Determine the [X, Y] coordinate at the center of the cell enclosing the given text.  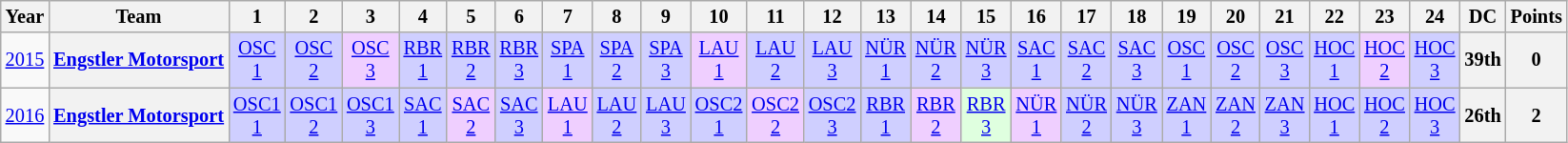
Year [25, 16]
17 [1086, 16]
1 [257, 16]
0 [1537, 60]
7 [568, 16]
OSC22 [775, 115]
2015 [25, 60]
6 [519, 16]
39th [1482, 60]
OSC23 [833, 115]
5 [471, 16]
26th [1482, 115]
21 [1285, 16]
15 [987, 16]
SPA2 [617, 60]
OSC21 [719, 115]
OSC11 [257, 115]
12 [833, 16]
22 [1334, 16]
Team [139, 16]
ZAN2 [1236, 115]
3 [371, 16]
9 [666, 16]
24 [1435, 16]
OSC12 [314, 115]
23 [1385, 16]
18 [1137, 16]
19 [1187, 16]
ZAN3 [1285, 115]
4 [423, 16]
10 [719, 16]
16 [1036, 16]
8 [617, 16]
SPA3 [666, 60]
11 [775, 16]
OSC13 [371, 115]
DC [1482, 16]
2016 [25, 115]
14 [935, 16]
ZAN1 [1187, 115]
13 [886, 16]
Points [1537, 16]
20 [1236, 16]
SPA1 [568, 60]
